Output the [x, y] coordinate of the center of the cell containing the given text.  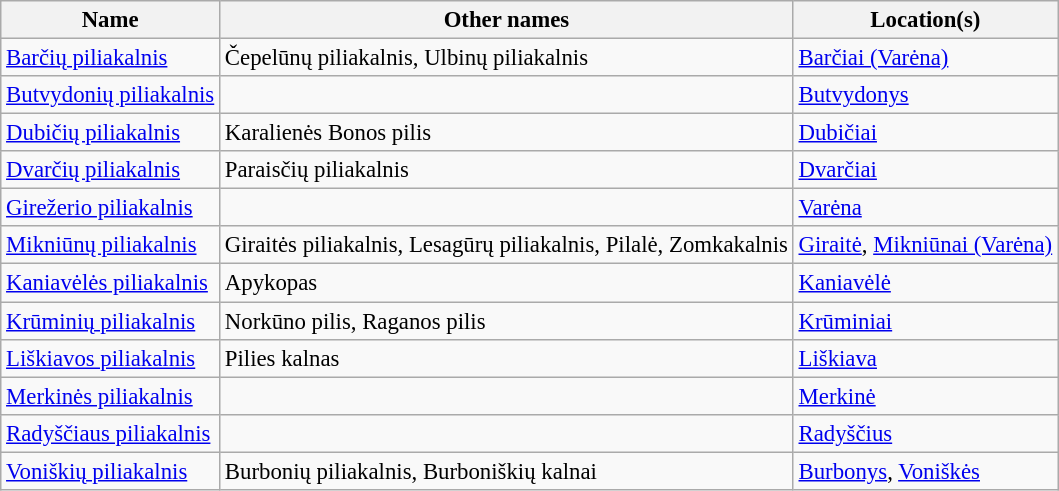
Radyščiaus piliakalnis [110, 433]
Other names [507, 20]
Norkūno pilis, Raganos pilis [507, 321]
Dubičiai [925, 133]
Dubičių piliakalnis [110, 133]
Dvarčiai [925, 170]
Varėna [925, 208]
Giraitė, Mikniūnai (Varėna) [925, 245]
Girežerio piliakalnis [110, 208]
Paraisčių piliakalnis [507, 170]
Butvydonių piliakalnis [110, 95]
Name [110, 20]
Kaniavėlė [925, 283]
Voniškių piliakalnis [110, 471]
Krūminių piliakalnis [110, 321]
Burbonių piliakalnis, Burboniškių kalnai [507, 471]
Merkinės piliakalnis [110, 396]
Dvarčių piliakalnis [110, 170]
Barčių piliakalnis [110, 58]
Liškiava [925, 358]
Mikniūnų piliakalnis [110, 245]
Barčiai (Varėna) [925, 58]
Karalienės Bonos pilis [507, 133]
Merkinė [925, 396]
Kaniavėlės piliakalnis [110, 283]
Krūminiai [925, 321]
Pilies kalnas [507, 358]
Čepelūnų piliakalnis, Ulbinų piliakalnis [507, 58]
Butvydonys [925, 95]
Giraitės piliakalnis, Lesagūrų piliakalnis, Pilalė, Zomkakalnis [507, 245]
Location(s) [925, 20]
Radyščius [925, 433]
Liškiavos piliakalnis [110, 358]
Apykopas [507, 283]
Burbonys, Voniškės [925, 471]
